Extract the (X, Y) coordinate from the center of the cell holding the provided text.  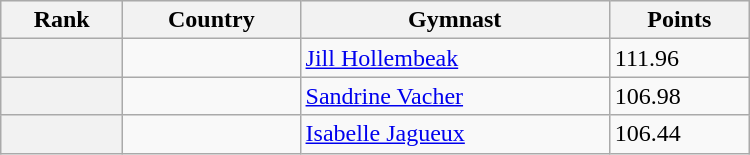
106.98 (679, 96)
Country (212, 20)
Sandrine Vacher (454, 96)
Points (679, 20)
Jill Hollembeak (454, 58)
Isabelle Jagueux (454, 134)
106.44 (679, 134)
Gymnast (454, 20)
Rank (62, 20)
111.96 (679, 58)
